For the text-containing cell, return its midpoint in (X, Y) coordinate format. 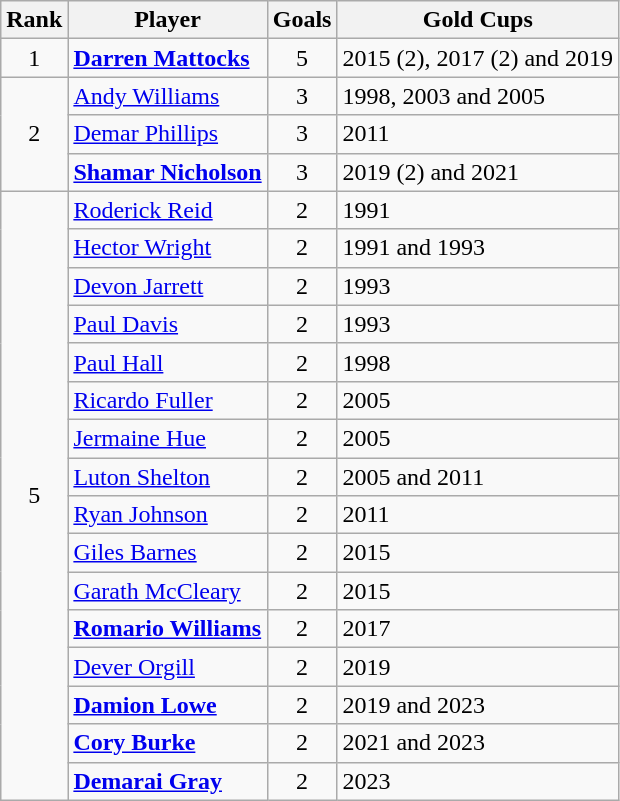
Cory Burke (168, 743)
Andy Williams (168, 96)
1998 (478, 362)
Jermaine Hue (168, 438)
2017 (478, 629)
2021 and 2023 (478, 743)
2019 (478, 667)
Damion Lowe (168, 705)
Player (168, 20)
Goals (302, 20)
Gold Cups (478, 20)
Roderick Reid (168, 210)
Dever Orgill (168, 667)
Hector Wright (168, 248)
2019 and 2023 (478, 705)
Giles Barnes (168, 553)
2015 (2), 2017 (2) and 2019 (478, 58)
Paul Davis (168, 324)
2023 (478, 781)
Rank (34, 20)
1991 (478, 210)
2019 (2) and 2021 (478, 172)
Devon Jarrett (168, 286)
1998, 2003 and 2005 (478, 96)
Darren Mattocks (168, 58)
Shamar Nicholson (168, 172)
Demar Phillips (168, 134)
Demarai Gray (168, 781)
Ryan Johnson (168, 515)
Paul Hall (168, 362)
1 (34, 58)
Romario Williams (168, 629)
Garath McCleary (168, 591)
2005 and 2011 (478, 477)
1991 and 1993 (478, 248)
Ricardo Fuller (168, 400)
Luton Shelton (168, 477)
